Output the [x, y] coordinate of the center of the cell containing the given text.  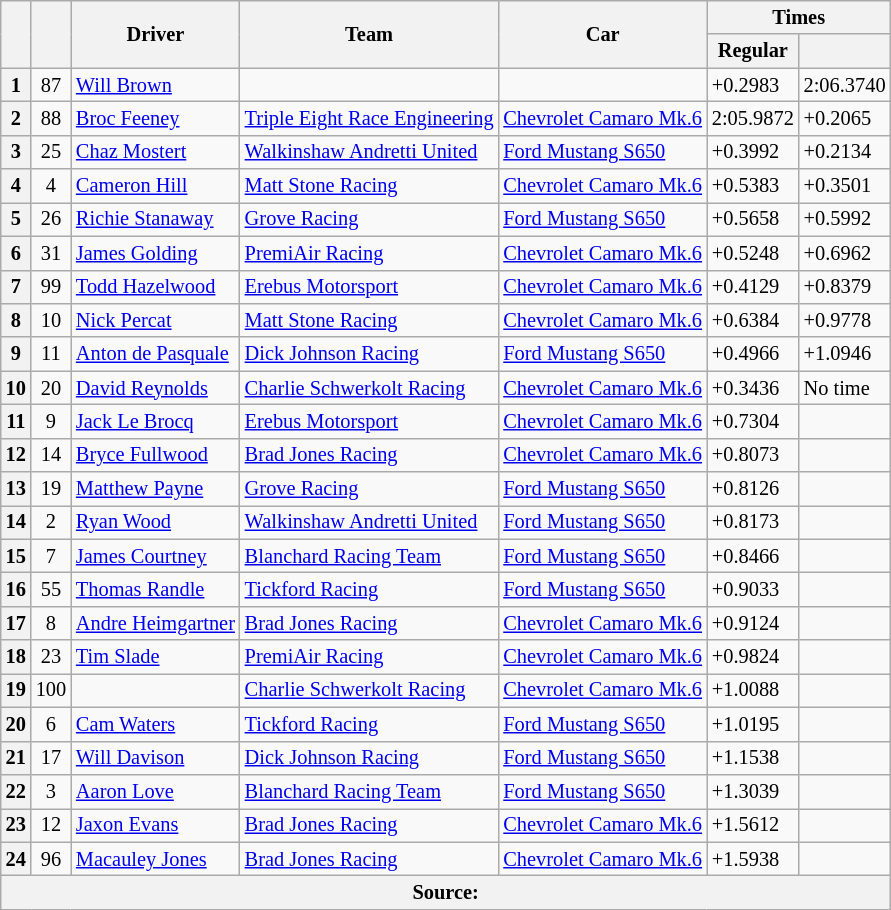
James Golding [156, 253]
+0.3436 [753, 388]
+0.9778 [845, 320]
16 [16, 589]
88 [51, 118]
Cameron Hill [156, 186]
+0.8466 [753, 556]
Macauley Jones [156, 859]
+0.7304 [753, 421]
100 [51, 690]
+0.8126 [753, 489]
Will Davison [156, 758]
Driver [156, 34]
+0.5248 [753, 253]
Tim Slade [156, 657]
+0.9033 [753, 589]
Source: [446, 892]
+0.2134 [845, 152]
1 [16, 85]
Matthew Payne [156, 489]
+0.9824 [753, 657]
+1.5938 [753, 859]
Nick Percat [156, 320]
+0.4966 [753, 354]
+0.3992 [753, 152]
5 [16, 219]
Todd Hazelwood [156, 287]
+0.2983 [753, 85]
99 [51, 287]
No time [845, 388]
+0.8173 [753, 522]
Richie Stanaway [156, 219]
Regular [753, 51]
+1.3039 [753, 791]
Broc Feeney [156, 118]
Anton de Pasquale [156, 354]
Bryce Fullwood [156, 455]
Will Brown [156, 85]
31 [51, 253]
96 [51, 859]
James Courtney [156, 556]
22 [16, 791]
+1.0195 [753, 724]
+0.9124 [753, 623]
87 [51, 85]
+1.0946 [845, 354]
+0.3501 [845, 186]
Aaron Love [156, 791]
21 [16, 758]
Times [799, 17]
Jack Le Brocq [156, 421]
+0.5383 [753, 186]
Triple Eight Race Engineering [370, 118]
25 [51, 152]
Cam Waters [156, 724]
2:06.3740 [845, 85]
Ryan Wood [156, 522]
Jaxon Evans [156, 825]
18 [16, 657]
+0.4129 [753, 287]
+0.2065 [845, 118]
26 [51, 219]
Chaz Mostert [156, 152]
Thomas Randle [156, 589]
+0.8073 [753, 455]
+1.5612 [753, 825]
Team [370, 34]
55 [51, 589]
+1.0088 [753, 690]
24 [16, 859]
+0.6962 [845, 253]
David Reynolds [156, 388]
13 [16, 489]
+1.1538 [753, 758]
2:05.9872 [753, 118]
+0.5992 [845, 219]
15 [16, 556]
+0.6384 [753, 320]
Andre Heimgartner [156, 623]
+0.5658 [753, 219]
+0.8379 [845, 287]
Car [602, 34]
